Provide the [x, y] coordinate of the cell's center where the given text is located.  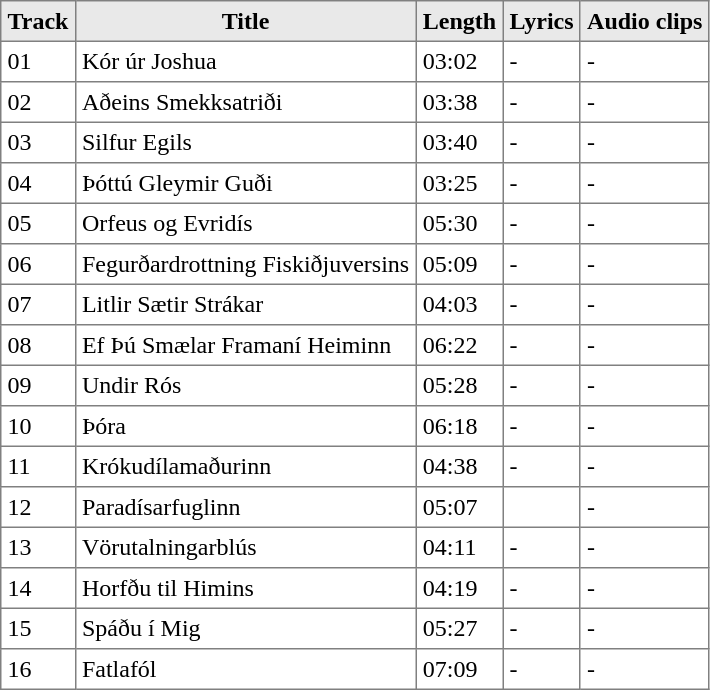
06:18 [460, 426]
09 [38, 385]
05:09 [460, 264]
Fatlafól [246, 669]
06 [38, 264]
05:27 [460, 628]
04:38 [460, 466]
Krókudílamaðurinn [246, 466]
Audio clips [644, 21]
05:28 [460, 385]
04 [38, 183]
Silfur Egils [246, 142]
10 [38, 426]
03:02 [460, 61]
Litlir Sætir Strákar [246, 304]
14 [38, 588]
11 [38, 466]
Fegurðardrottning Fiskiðjuversins [246, 264]
Lyrics [542, 21]
Þóra [246, 426]
Horfðu til Himins [246, 588]
Kór úr Joshua [246, 61]
Title [246, 21]
06:22 [460, 345]
12 [38, 507]
Ef Þú Smælar Framaní Heiminn [246, 345]
05:07 [460, 507]
07:09 [460, 669]
Spáðu í Mig [246, 628]
05 [38, 223]
07 [38, 304]
04:03 [460, 304]
03:25 [460, 183]
Vörutalningarblús [246, 547]
Track [38, 21]
Length [460, 21]
Undir Rós [246, 385]
16 [38, 669]
01 [38, 61]
03:38 [460, 102]
15 [38, 628]
04:19 [460, 588]
03:40 [460, 142]
02 [38, 102]
13 [38, 547]
05:30 [460, 223]
08 [38, 345]
03 [38, 142]
Orfeus og Evridís [246, 223]
Aðeins Smekksatriði [246, 102]
04:11 [460, 547]
Paradísarfuglinn [246, 507]
Þóttú Gleymir Guði [246, 183]
